Scan for the cell matching the given text and deliver its (X, Y) coordinate at center. 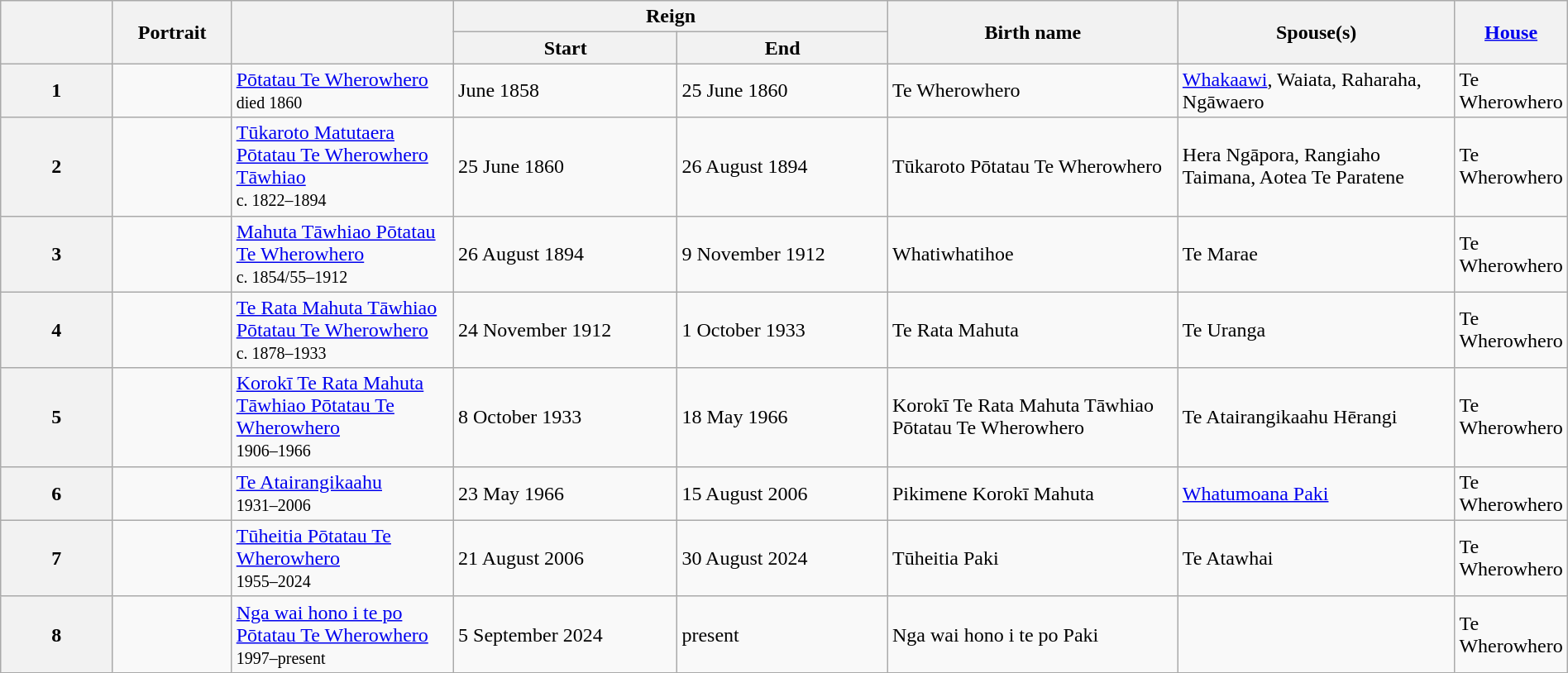
Birth name (1032, 32)
Nga wai hono i te po Paki (1032, 634)
Te Rata Mahuta (1032, 330)
Whakaawi, Waiata, Raharaha, Ngāwaero (1317, 91)
Korokī Te Rata Mahuta Tāwhiao Pōtatau Te Wherowhero (1032, 417)
8 October 1933 (566, 417)
Te Rata Mahuta Tāwhiao Pōtatau Te Wherowheroc. 1878–1933 (342, 330)
June 1858 (566, 91)
3 (56, 254)
Whatiwhatihoe (1032, 254)
Portrait (172, 32)
Te Atairangikaahu Hērangi (1317, 417)
Start (566, 48)
Tūkaroto Pōtatau Te Wherowhero (1032, 167)
21 August 2006 (566, 558)
9 November 1912 (782, 254)
Hera Ngāpora, Rangiaho Taimana, Aotea Te Paratene (1317, 167)
Te Uranga (1317, 330)
Spouse(s) (1317, 32)
5 (56, 417)
Pikimene Korokī Mahuta (1032, 493)
24 November 1912 (566, 330)
30 August 2024 (782, 558)
Tūheitia Pōtatau Te Wherowhero1955–2024 (342, 558)
2 (56, 167)
Korokī Te Rata Mahuta Tāwhiao Pōtatau Te Wherowhero1906–1966 (342, 417)
Te Marae (1317, 254)
18 May 1966 (782, 417)
23 May 1966 (566, 493)
Tūkaroto Matutaera Pōtatau Te Wherowhero Tāwhiaoc. 1822–1894 (342, 167)
4 (56, 330)
Mahuta Tāwhiao Pōtatau Te Wherowheroc. 1854/55–1912 (342, 254)
Tūheitia Paki (1032, 558)
1 (56, 91)
Reign (672, 17)
6 (56, 493)
7 (56, 558)
Te Atairangikaahu1931–2006 (342, 493)
5 September 2024 (566, 634)
15 August 2006 (782, 493)
End (782, 48)
House (1511, 32)
Te Atawhai (1317, 558)
8 (56, 634)
Whatumoana Paki (1317, 493)
Nga wai hono i te po Pōtatau Te Wherowhero1997–present (342, 634)
1 October 1933 (782, 330)
present (782, 634)
Pōtatau Te Wherowherodied 1860 (342, 91)
